Determine the [X, Y] coordinate at the center of the cell enclosing the given text.  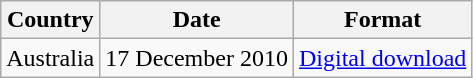
17 December 2010 [197, 58]
Format [382, 20]
Country [50, 20]
Australia [50, 58]
Date [197, 20]
Digital download [382, 58]
